Output the (X, Y) coordinate of the center of the cell containing the given text.  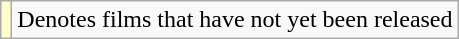
Denotes films that have not yet been released (235, 20)
